Search for the cell housing the specified text and yield its [X, Y] center coordinate. 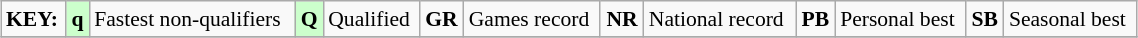
National record [720, 19]
Seasonal best [1070, 19]
q [78, 19]
GR [442, 19]
Qualified [371, 19]
NR [622, 19]
Fastest non-qualifiers [192, 19]
Q [309, 19]
KEY: [34, 19]
SB [985, 19]
PB [816, 19]
Personal best [900, 19]
Games record [532, 19]
